For the text-containing cell, return its midpoint in (x, y) coordinate format. 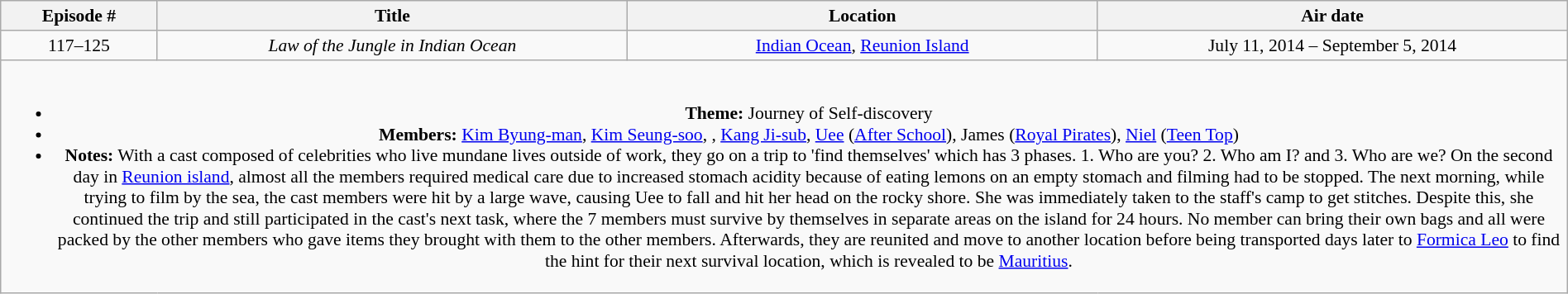
Title (392, 16)
July 11, 2014 – September 5, 2014 (1332, 45)
Indian Ocean, Reunion Island (863, 45)
Episode # (79, 16)
Law of the Jungle in Indian Ocean (392, 45)
117–125 (79, 45)
Air date (1332, 16)
Location (863, 16)
